Provide the (x, y) coordinate of the cell's center where the given text is located.  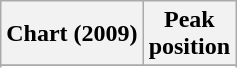
Peakposition (189, 34)
Chart (2009) (72, 34)
